Return [X, Y] of the center of cell containing provided text 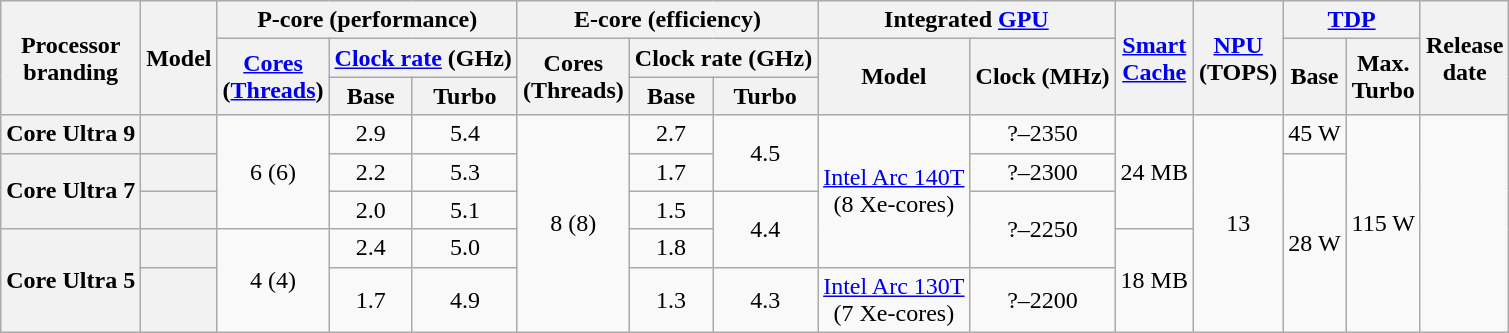
2.2 [370, 172]
5.3 [464, 172]
Intel Arc 130T(7 Xe-cores) [894, 300]
13 [1238, 224]
SmartCache [1154, 58]
18 MB [1154, 280]
Releasedate [1464, 58]
4.4 [766, 229]
?–2200 [1042, 300]
P-core (performance) [367, 20]
E-core (efficiency) [667, 20]
115 W [1383, 224]
NPU(TOPS) [1238, 58]
?–2250 [1042, 229]
1.3 [670, 300]
Core Ultra 9 [71, 134]
5.0 [464, 248]
1.5 [670, 210]
2.4 [370, 248]
5.4 [464, 134]
4.9 [464, 300]
Core Ultra 7 [71, 191]
5.1 [464, 210]
1.8 [670, 248]
28 W [1314, 242]
Integrated GPU [966, 20]
Max.Turbo [1383, 77]
6 (6) [273, 172]
Clock (MHz) [1042, 77]
TDP [1352, 20]
2.7 [670, 134]
?–2350 [1042, 134]
4 (4) [273, 280]
Intel Arc 140T(8 Xe-cores) [894, 191]
4.3 [766, 300]
Processorbranding [71, 58]
2.0 [370, 210]
45 W [1314, 134]
2.9 [370, 134]
24 MB [1154, 172]
?–2300 [1042, 172]
Core Ultra 5 [71, 280]
4.5 [766, 153]
8 (8) [573, 224]
